Pinpoint the cell where the given text exists, returning its (X, Y) midpoint coordinate. 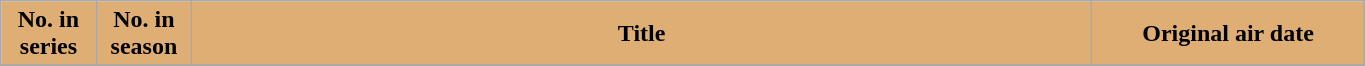
No. inseason (144, 34)
Original air date (1228, 34)
Title (642, 34)
No. inseries (48, 34)
